Return [x, y] of the center of cell containing provided text 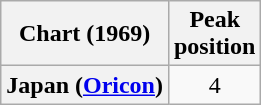
Chart (1969) [85, 34]
4 [214, 85]
Peakposition [214, 34]
Japan (Oricon) [85, 85]
